Scan for the cell matching the given text and deliver its (x, y) coordinate at center. 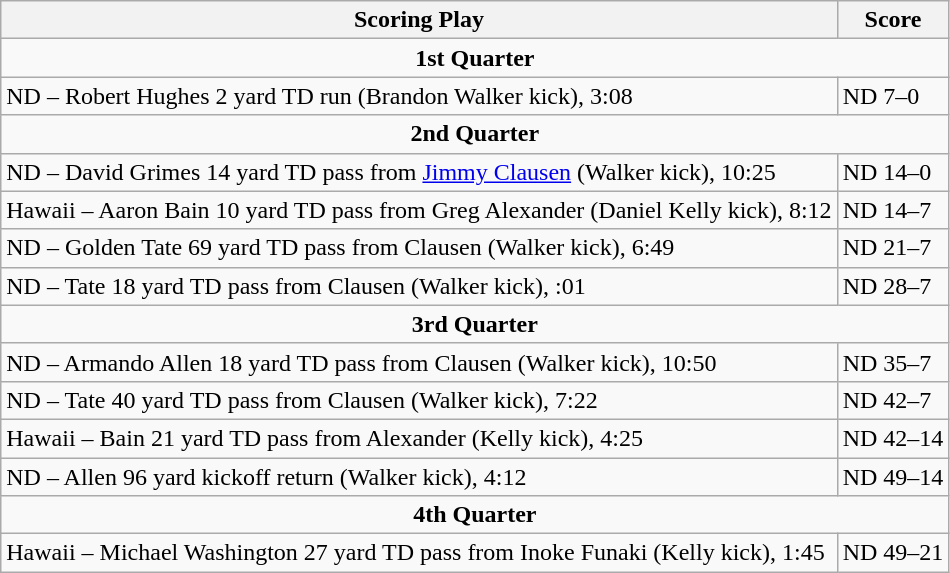
ND 49–14 (893, 477)
Hawaii – Michael Washington 27 yard TD pass from Inoke Funaki (Kelly kick), 1:45 (419, 553)
ND – David Grimes 14 yard TD pass from Jimmy Clausen (Walker kick), 10:25 (419, 172)
ND – Robert Hughes 2 yard TD run (Brandon Walker kick), 3:08 (419, 96)
ND – Armando Allen 18 yard TD pass from Clausen (Walker kick), 10:50 (419, 362)
ND – Tate 40 yard TD pass from Clausen (Walker kick), 7:22 (419, 400)
4th Quarter (475, 515)
ND 28–7 (893, 286)
ND 14–0 (893, 172)
ND 7–0 (893, 96)
1st Quarter (475, 58)
ND 42–14 (893, 438)
3rd Quarter (475, 324)
Hawaii – Bain 21 yard TD pass from Alexander (Kelly kick), 4:25 (419, 438)
2nd Quarter (475, 134)
ND – Tate 18 yard TD pass from Clausen (Walker kick), :01 (419, 286)
ND – Golden Tate 69 yard TD pass from Clausen (Walker kick), 6:49 (419, 248)
Score (893, 20)
ND 14–7 (893, 210)
ND 35–7 (893, 362)
ND 49–21 (893, 553)
ND 42–7 (893, 400)
ND – Allen 96 yard kickoff return (Walker kick), 4:12 (419, 477)
Hawaii – Aaron Bain 10 yard TD pass from Greg Alexander (Daniel Kelly kick), 8:12 (419, 210)
Scoring Play (419, 20)
ND 21–7 (893, 248)
